Locate the cell with the specified text and output its [x, y] center coordinate. 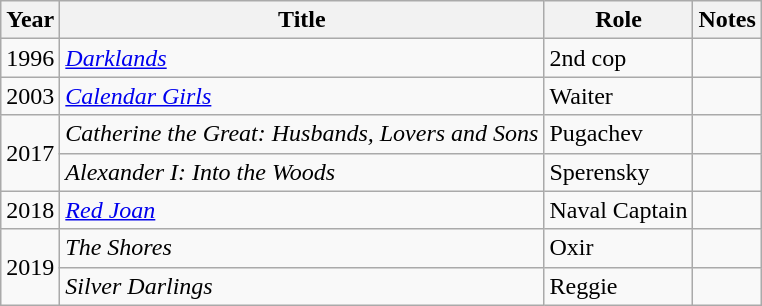
Red Joan [302, 210]
Sperensky [618, 172]
2003 [30, 96]
Silver Darlings [302, 286]
Title [302, 20]
2018 [30, 210]
Waiter [618, 96]
Pugachev [618, 134]
Alexander I: Into the Woods [302, 172]
Reggie [618, 286]
2nd cop [618, 58]
Calendar Girls [302, 96]
Year [30, 20]
Darklands [302, 58]
Role [618, 20]
Naval Captain [618, 210]
Notes [727, 20]
Catherine the Great: Husbands, Lovers and Sons [302, 134]
1996 [30, 58]
The Shores [302, 248]
2019 [30, 267]
Oxir [618, 248]
2017 [30, 153]
